Return the [X, Y] coordinate for the center point of the cell that contains the specified text.  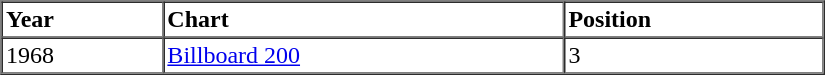
Year [82, 20]
1968 [82, 56]
Chart [364, 20]
Billboard 200 [364, 56]
Position [694, 20]
3 [694, 56]
